Find where the given text appears and provide that cell's center as [x, y] coordinate. 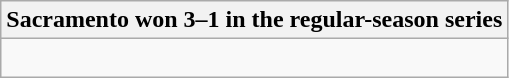
Sacramento won 3–1 in the regular-season series [254, 20]
